From the cell containing the given text, extract its center point as (X, Y) coordinate. 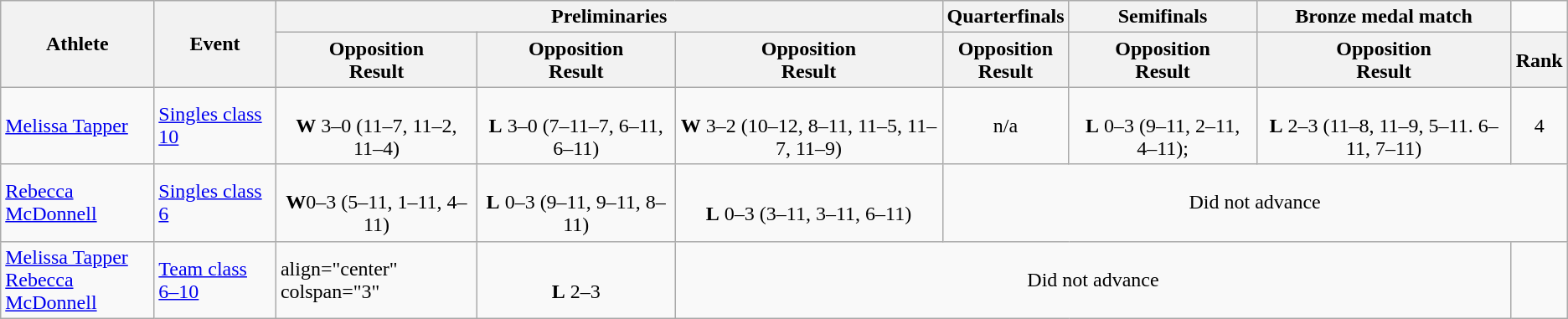
Singles class 10 (215, 126)
4 (1540, 126)
Rank (1540, 60)
Athlete (77, 44)
Preliminaries (609, 17)
W0–3 (5–11, 1–11, 4–11) (376, 203)
L 0–3 (3–11, 3–11, 6–11) (809, 203)
align="center" colspan="3" (376, 280)
Melissa Tapper (77, 126)
L 3–0 (7–11–7, 6–11, 6–11) (576, 126)
Singles class 6 (215, 203)
n/a (1005, 126)
Rebecca McDonnell (77, 203)
L 0–3 (9–11, 2–11, 4–11); (1163, 126)
W 3–2 (10–12, 8–11, 11–5, 11–7, 11–9) (809, 126)
Quarterfinals (1005, 17)
L 2–3 (11–8, 11–9, 5–11. 6–11, 7–11) (1384, 126)
Melissa TapperRebecca McDonnell (77, 280)
Event (215, 44)
Team class 6–10 (215, 280)
Semifinals (1163, 17)
Bronze medal match (1384, 17)
L 0–3 (9–11, 9–11, 8–11) (576, 203)
W 3–0 (11–7, 11–2, 11–4) (376, 126)
L 2–3 (576, 280)
